Scan for the cell matching the given text and deliver its [x, y] coordinate at center. 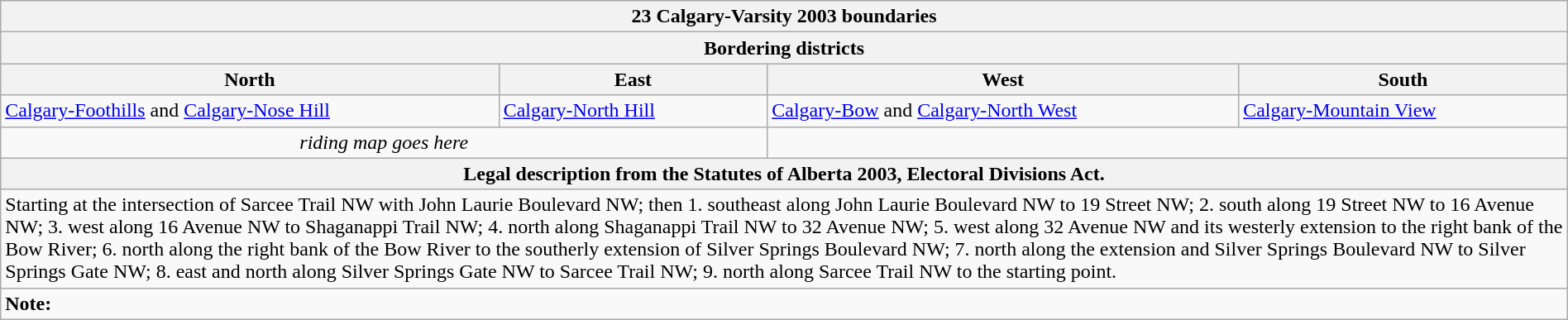
23 Calgary-Varsity 2003 boundaries [784, 17]
Bordering districts [784, 48]
riding map goes here [384, 142]
Calgary-Bow and Calgary-North West [1003, 111]
Legal description from the Statutes of Alberta 2003, Electoral Divisions Act. [784, 174]
West [1003, 79]
South [1403, 79]
Note: [784, 303]
Calgary-Foothills and Calgary-Nose Hill [250, 111]
Calgary-Mountain View [1403, 111]
Calgary-North Hill [633, 111]
East [633, 79]
North [250, 79]
